Detect which cell encompasses the target text, then output its (X, Y) center coordinate. 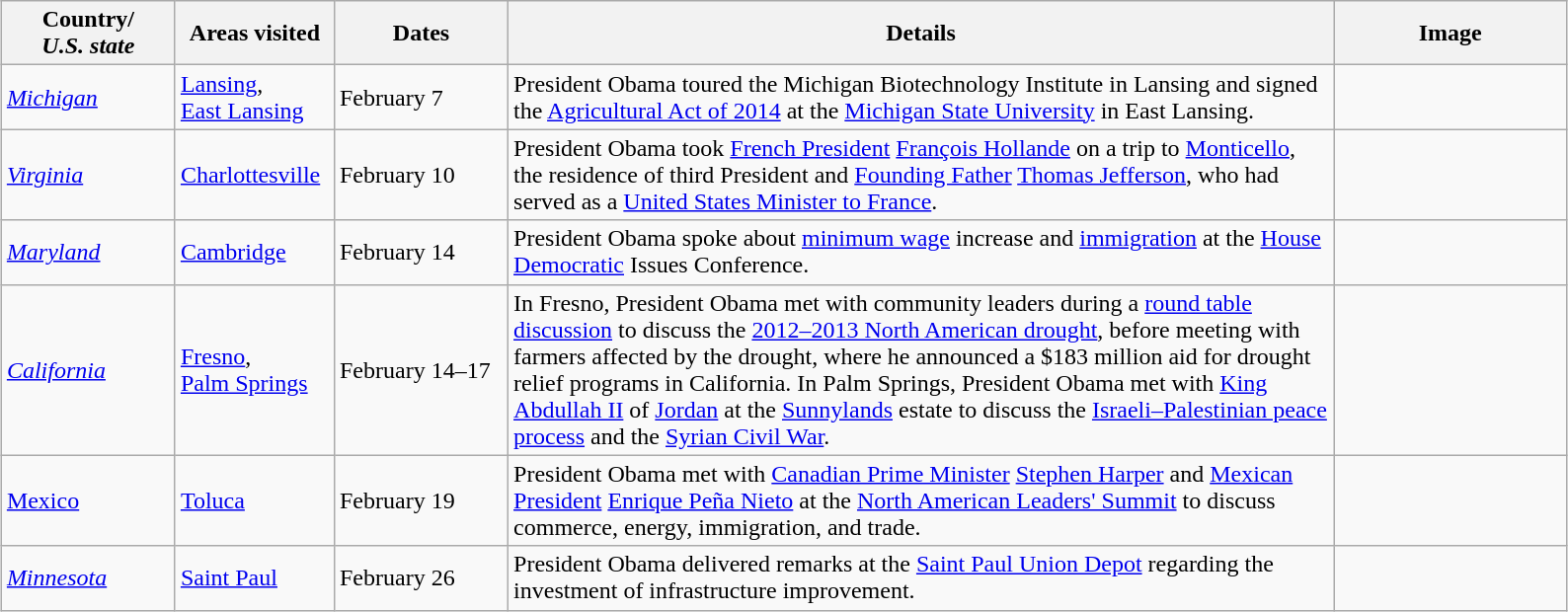
Dates (421, 34)
February 14–17 (421, 369)
Lansing,East Lansing (255, 97)
Mexico (88, 500)
Fresno,Palm Springs (255, 369)
Maryland (88, 253)
President Obama delivered remarks at the Saint Paul Union Depot regarding the investment of infrastructure improvement. (921, 578)
Saint Paul (255, 578)
Michigan (88, 97)
Toluca (255, 500)
Areas visited (255, 34)
February 10 (421, 175)
Image (1450, 34)
February 19 (421, 500)
Minnesota (88, 578)
California (88, 369)
Cambridge (255, 253)
Charlottesville (255, 175)
President Obama spoke about minimum wage increase and immigration at the House Democratic Issues Conference. (921, 253)
Details (921, 34)
Country/U.S. state (88, 34)
February 26 (421, 578)
February 14 (421, 253)
February 7 (421, 97)
Virginia (88, 175)
